Provide the [x, y] coordinate of the cell's center where the given text is located.  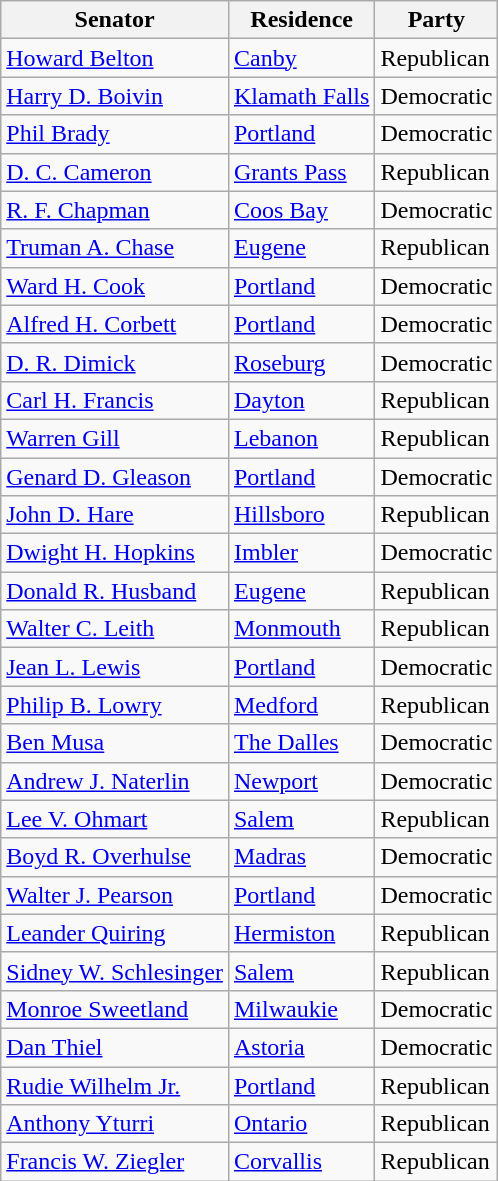
Corvallis [301, 1162]
D. R. Dimick [115, 362]
Imbler [301, 553]
Rudie Wilhelm Jr. [115, 1085]
Ben Musa [115, 743]
Medford [301, 705]
John D. Hare [115, 515]
Alfred H. Corbett [115, 324]
Dwight H. Hopkins [115, 553]
Genard D. Gleason [115, 477]
Andrew J. Naterlin [115, 781]
Madras [301, 857]
Grants Pass [301, 172]
Canby [301, 58]
Walter C. Leith [115, 629]
Klamath Falls [301, 96]
Monroe Sweetland [115, 1009]
Jean L. Lewis [115, 667]
Sidney W. Schlesinger [115, 971]
Francis W. Ziegler [115, 1162]
Senator [115, 20]
Party [436, 20]
Walter J. Pearson [115, 895]
Residence [301, 20]
Newport [301, 781]
Phil Brady [115, 134]
Astoria [301, 1047]
The Dalles [301, 743]
Lee V. Ohmart [115, 819]
Howard Belton [115, 58]
Donald R. Husband [115, 591]
D. C. Cameron [115, 172]
Roseburg [301, 362]
Ontario [301, 1124]
Dayton [301, 400]
Anthony Yturri [115, 1124]
Philip B. Lowry [115, 705]
Hillsboro [301, 515]
Dan Thiel [115, 1047]
Harry D. Boivin [115, 96]
Carl H. Francis [115, 400]
Truman A. Chase [115, 248]
Boyd R. Overhulse [115, 857]
Lebanon [301, 438]
Coos Bay [301, 210]
Hermiston [301, 933]
R. F. Chapman [115, 210]
Milwaukie [301, 1009]
Ward H. Cook [115, 286]
Warren Gill [115, 438]
Monmouth [301, 629]
Leander Quiring [115, 933]
